Determine the [x, y] coordinate at the center of the cell enclosing the given text.  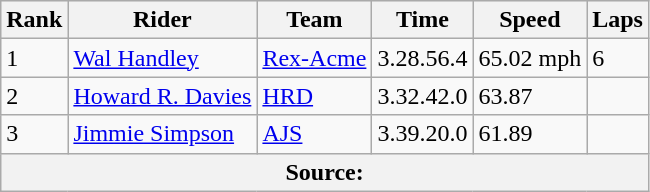
AJS [314, 134]
1 [34, 58]
3.28.56.4 [422, 58]
3.32.42.0 [422, 96]
65.02 mph [530, 58]
3 [34, 134]
2 [34, 96]
6 [618, 58]
Wal Handley [162, 58]
Time [422, 20]
Laps [618, 20]
Team [314, 20]
61.89 [530, 134]
63.87 [530, 96]
Rex-Acme [314, 58]
HRD [314, 96]
3.39.20.0 [422, 134]
Rank [34, 20]
Source: [325, 172]
Jimmie Simpson [162, 134]
Rider [162, 20]
Howard R. Davies [162, 96]
Speed [530, 20]
